Scan for the cell matching the given text and deliver its (x, y) coordinate at center. 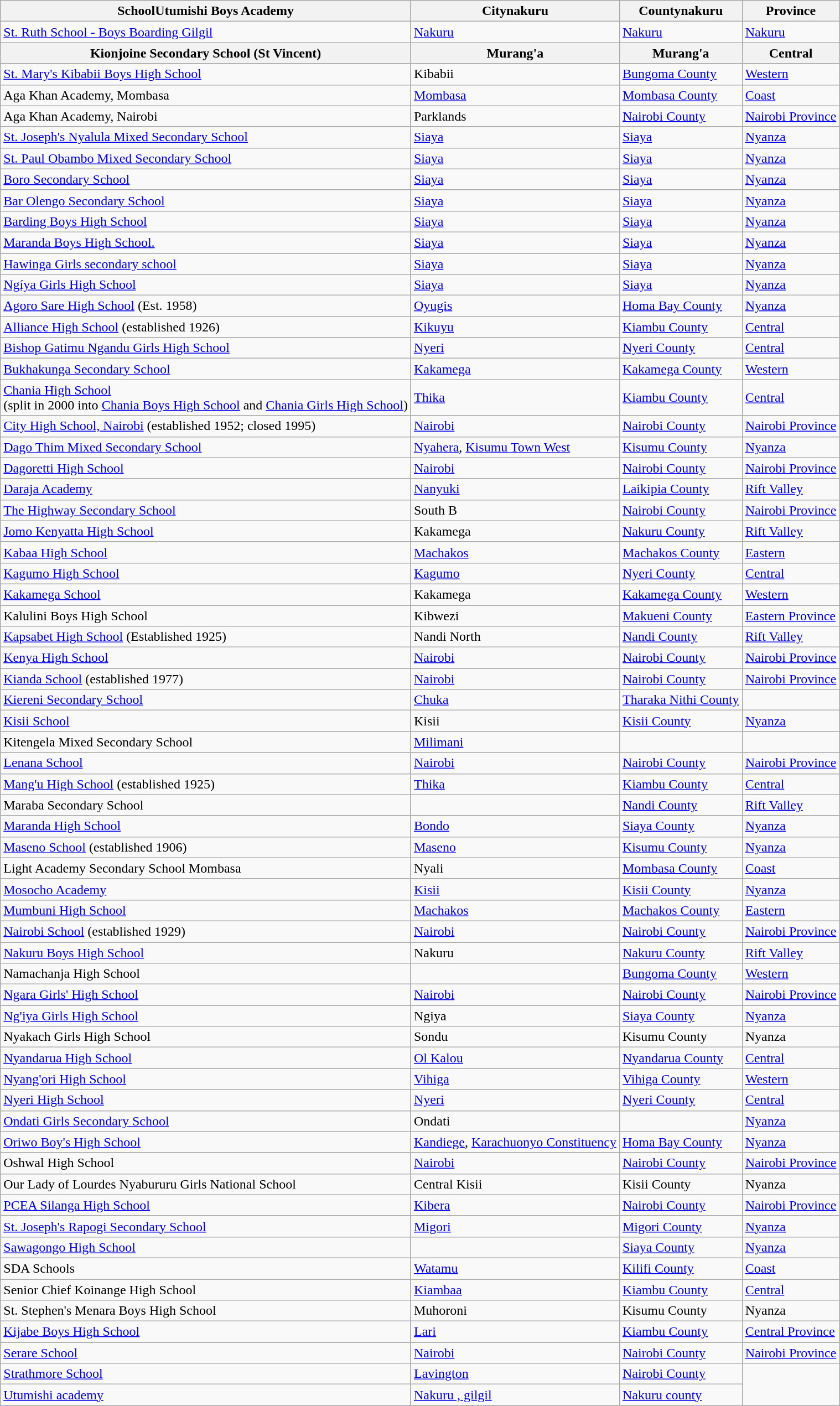
Light Academy Secondary School Mombasa (206, 868)
St. Joseph's Rapogi Secondary School (206, 1226)
Kakamega School (206, 594)
St. Mary's Kibabii Boys High School (206, 74)
The Highway Secondary School (206, 510)
Aga Khan Academy, Nairobi (206, 116)
Kiambaa (515, 1290)
Maseno School (established 1906) (206, 847)
Tharaka Nithi County (681, 700)
Nyahera, Kisumu Town West (515, 447)
Province (791, 11)
Ondati (515, 1121)
Kenya High School (206, 658)
St. Ruth School - Boys Boarding Gilgil (206, 32)
Namachanja High School (206, 974)
Sawagongo High School (206, 1247)
Ngara Girls' High School (206, 995)
St. Paul Obambo Mixed Secondary School (206, 158)
Kibwezi (515, 616)
Nakuru , gilgil (515, 1395)
Kionjoine Secondary School (St Vincent) (206, 53)
Parklands (515, 116)
Agoro Sare High School (Est. 1958) (206, 306)
Kiereni Secondary School (206, 700)
Bondo (515, 826)
Countynakuru (681, 11)
SDA Schools (206, 1268)
Nyakach Girls High School (206, 1037)
Oriwo Boy's High School (206, 1142)
Hawinga Girls secondary school (206, 264)
Nandi North (515, 637)
Oshwal High School (206, 1163)
Watamu (515, 1268)
Central Province (791, 1332)
Ondati Girls Secondary School (206, 1121)
Boro Secondary School (206, 179)
Dagoretti High School (206, 468)
Chania High School(split in 2000 into Chania Boys High School and Chania Girls High School) (206, 397)
Kibabii (515, 74)
Utumishi academy (206, 1395)
Mombasa (515, 95)
PCEA Silanga High School (206, 1205)
Lenana School (206, 763)
Kianda School (established 1977) (206, 679)
Kagumo High School (206, 573)
Mosocho Academy (206, 889)
Nyeri High School (206, 1100)
Serare School (206, 1353)
Nakuru county (681, 1395)
Citynakuru (515, 11)
Vihiga County (681, 1079)
St. Stephen's Menara Boys High School (206, 1311)
City High School, Nairobi (established 1952; closed 1995) (206, 426)
Nairobi School (established 1929) (206, 931)
Migori County (681, 1226)
Kabaa High School (206, 552)
Makueni County (681, 616)
Bishop Gatimu Ngandu Girls High School (206, 348)
Oyugis (515, 306)
Chuka (515, 700)
Muhoroni (515, 1311)
Barding Boys High School (206, 221)
Kapsabet High School (Established 1925) (206, 637)
Mang'u High School (established 1925) (206, 784)
Central Kisii (515, 1184)
Nyali (515, 868)
Dago Thim Mixed Secondary School (206, 447)
Nyang'ori High School (206, 1079)
Alliance High School (established 1926) (206, 327)
Maseno (515, 847)
Jomo Kenyatta High School (206, 531)
Kibera (515, 1205)
Kisii School (206, 721)
Kilifi County (681, 1268)
Maranda High School (206, 826)
Bukhakunga Secondary School (206, 369)
Maraba Secondary School (206, 805)
Nanyuki (515, 489)
Ng'iya Girls High School (206, 1016)
Mumbuni High School (206, 910)
Kikuyu (515, 327)
Kagumo (515, 573)
Daraja Academy (206, 489)
Ngíya Girls High School (206, 285)
Strathmore School (206, 1374)
Milimani (515, 742)
Kitengela Mixed Secondary School (206, 742)
SchoolUtumishi Boys Academy (206, 11)
South B (515, 510)
Vihiga (515, 1079)
Nyandarua High School (206, 1058)
Kalulini Boys High School (206, 616)
Lari (515, 1332)
Nyandarua County (681, 1058)
Kijabe Boys High School (206, 1332)
Laikipia County (681, 489)
Eastern Province (791, 616)
St. Joseph's Nyalula Mixed Secondary School (206, 137)
Migori (515, 1226)
Ngiya (515, 1016)
Ol Kalou (515, 1058)
Aga Khan Academy, Mombasa (206, 95)
Maranda Boys High School. (206, 242)
Bar Olengo Secondary School (206, 200)
Nakuru Boys High School (206, 952)
Our Lady of Lourdes Nyabururu Girls National School (206, 1184)
Lavington (515, 1374)
Kandiege, Karachuonyo Constituency (515, 1142)
Sondu (515, 1037)
Senior Chief Koinange High School (206, 1290)
